Capture the cell that displays the provided text and extract its [X, Y] central coordinate. 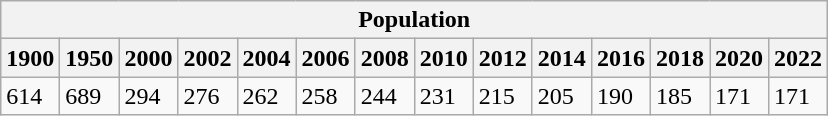
689 [90, 96]
2002 [208, 58]
231 [444, 96]
2004 [266, 58]
2022 [798, 58]
244 [384, 96]
2010 [444, 58]
2014 [562, 58]
2016 [620, 58]
185 [680, 96]
2020 [740, 58]
215 [502, 96]
1900 [30, 58]
205 [562, 96]
614 [30, 96]
2012 [502, 58]
190 [620, 96]
276 [208, 96]
2006 [326, 58]
262 [266, 96]
2018 [680, 58]
2000 [148, 58]
1950 [90, 58]
Population [414, 20]
258 [326, 96]
294 [148, 96]
2008 [384, 58]
